Extract the (x, y) coordinate from the center of the cell holding the provided text.  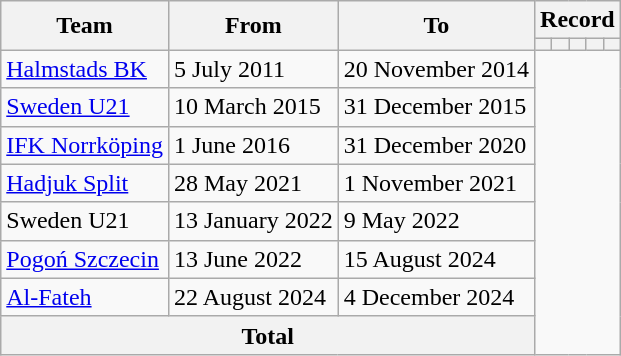
13 June 2022 (253, 259)
Pogoń Szczecin (85, 259)
1 June 2016 (253, 145)
From (253, 26)
4 December 2024 (436, 297)
31 December 2020 (436, 145)
Record (578, 20)
15 August 2024 (436, 259)
IFK Norrköping (85, 145)
1 November 2021 (436, 183)
Halmstads BK (85, 69)
To (436, 26)
10 March 2015 (253, 107)
28 May 2021 (253, 183)
Al-Fateh (85, 297)
22 August 2024 (253, 297)
9 May 2022 (436, 221)
Total (268, 335)
31 December 2015 (436, 107)
20 November 2014 (436, 69)
Team (85, 26)
13 January 2022 (253, 221)
Hadjuk Split (85, 183)
5 July 2011 (253, 69)
